From the cell containing the given text, extract its center point as (X, Y) coordinate. 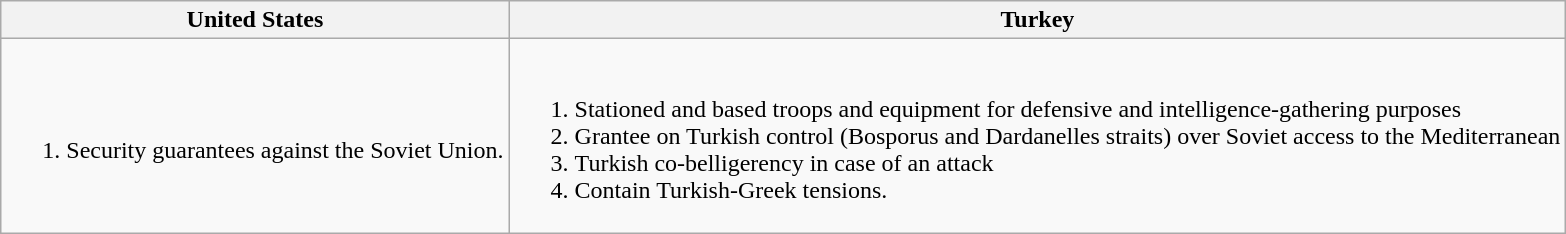
Security guarantees against the Soviet Union. (255, 136)
United States (255, 20)
Turkey (1038, 20)
